Output the (X, Y) coordinate of the center of the cell containing the given text.  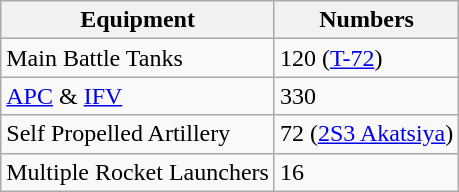
Main Battle Tanks (138, 58)
Equipment (138, 20)
16 (366, 172)
330 (366, 96)
Multiple Rocket Launchers (138, 172)
Self Propelled Artillery (138, 134)
120 (T-72) (366, 58)
Numbers (366, 20)
APC & IFV (138, 96)
72 (2S3 Akatsiya) (366, 134)
